Find where the given text appears and provide that cell's center as (X, Y) coordinate. 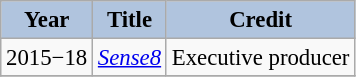
Title (130, 20)
Credit (260, 20)
Year (47, 20)
Sense8 (130, 58)
Executive producer (260, 58)
2015−18 (47, 58)
